From the cell containing the given text, extract its center point as (X, Y) coordinate. 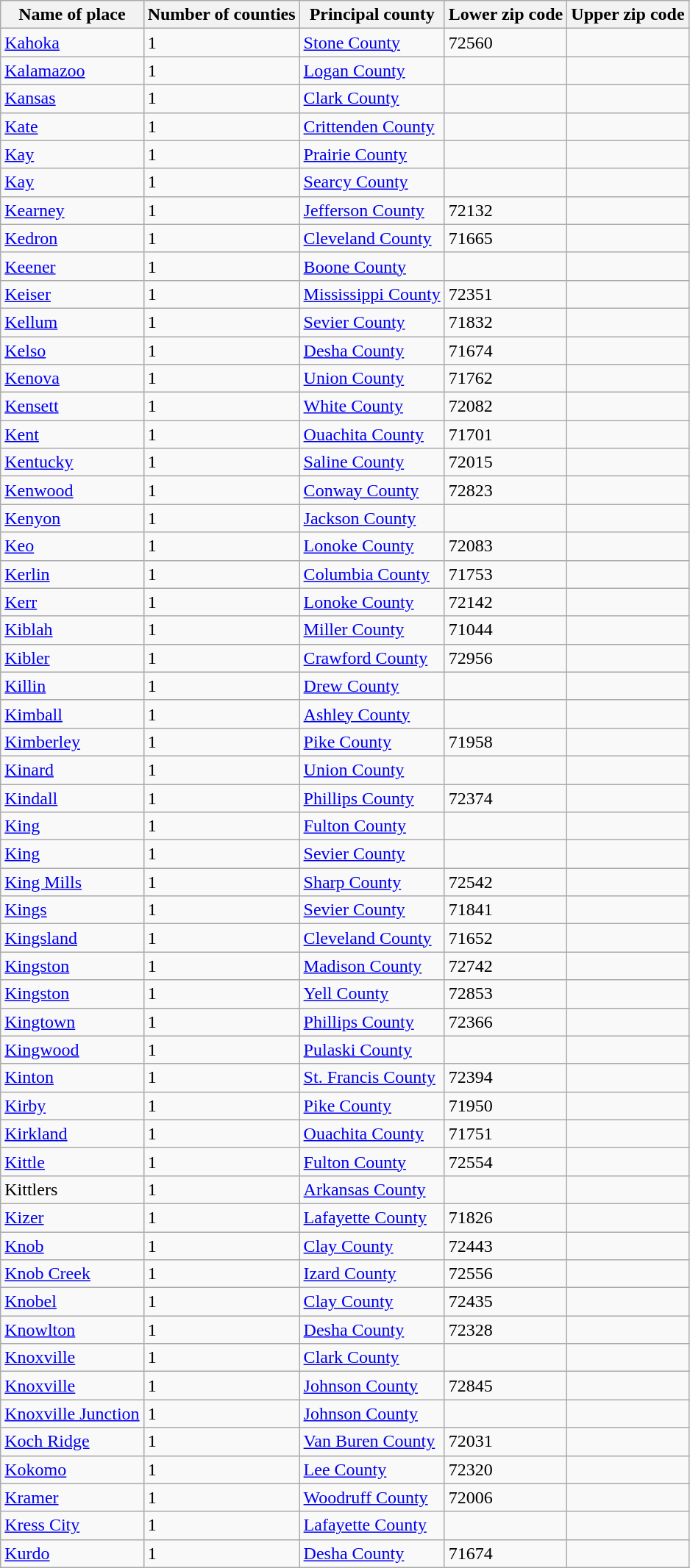
71701 (506, 434)
Boone County (372, 266)
Miller County (372, 630)
Kirby (72, 1106)
Kellum (72, 322)
Kentucky (72, 462)
Keiser (72, 294)
Kittle (72, 1161)
71958 (506, 742)
Crawford County (372, 658)
Van Buren County (372, 1442)
Kimball (72, 714)
71826 (506, 1217)
Stone County (372, 43)
Kingtown (72, 1022)
71665 (506, 238)
Crittenden County (372, 126)
Drew County (372, 686)
Yell County (372, 994)
Kearney (72, 210)
71841 (506, 910)
Madison County (372, 966)
72823 (506, 490)
White County (372, 407)
Number of counties (221, 15)
72082 (506, 407)
72006 (506, 1497)
Knowlton (72, 1330)
72845 (506, 1386)
Arkansas County (372, 1189)
Prairie County (372, 154)
Kimberley (72, 742)
72853 (506, 994)
Woodruff County (372, 1497)
Kelso (72, 351)
Jefferson County (372, 210)
Kenyon (72, 518)
Koch Ridge (72, 1442)
72394 (506, 1078)
Keener (72, 266)
71832 (506, 322)
72015 (506, 462)
72366 (506, 1022)
Columbia County (372, 574)
Knob (72, 1246)
72351 (506, 294)
Searcy County (372, 182)
Kibler (72, 658)
Kahoka (72, 43)
Kokomo (72, 1469)
72083 (506, 546)
Mississippi County (372, 294)
Kensett (72, 407)
Saline County (372, 462)
72320 (506, 1469)
Kedron (72, 238)
72554 (506, 1161)
Kizer (72, 1217)
Logan County (372, 71)
Kerlin (72, 574)
72132 (506, 210)
Kent (72, 434)
72742 (506, 966)
71751 (506, 1134)
Kenwood (72, 490)
Conway County (372, 490)
Jackson County (372, 518)
Ashley County (372, 714)
Kinard (72, 770)
72031 (506, 1442)
Sharp County (372, 882)
72374 (506, 798)
Kirkland (72, 1134)
Kinton (72, 1078)
72556 (506, 1274)
Izard County (372, 1274)
Kindall (72, 798)
Lower zip code (506, 15)
Kenova (72, 379)
Lee County (372, 1469)
71044 (506, 630)
Kingsland (72, 938)
Knobel (72, 1302)
72560 (506, 43)
Kingwood (72, 1050)
71753 (506, 574)
71652 (506, 938)
Upper zip code (628, 15)
Kittlers (72, 1189)
71950 (506, 1106)
Kurdo (72, 1553)
Killin (72, 686)
Principal county (372, 15)
Kramer (72, 1497)
72956 (506, 658)
72443 (506, 1246)
Pulaski County (372, 1050)
St. Francis County (372, 1078)
Name of place (72, 15)
Kings (72, 910)
72142 (506, 602)
72542 (506, 882)
Knob Creek (72, 1274)
Kansas (72, 99)
72435 (506, 1302)
Kalamazoo (72, 71)
Kiblah (72, 630)
Kate (72, 126)
Knoxville Junction (72, 1414)
71762 (506, 379)
Kerr (72, 602)
Kress City (72, 1525)
72328 (506, 1330)
King Mills (72, 882)
Keo (72, 546)
